Detect which cell encompasses the target text, then output its (X, Y) center coordinate. 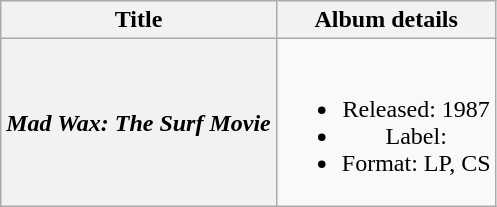
Mad Wax: The Surf Movie (139, 122)
Released: 1987Label:Format: LP, CS (386, 122)
Title (139, 20)
Album details (386, 20)
